Capture the cell that displays the provided text and extract its (x, y) central coordinate. 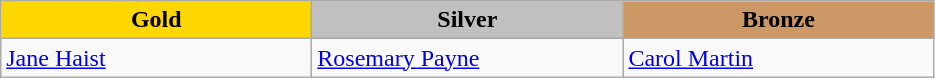
Jane Haist (156, 58)
Gold (156, 20)
Bronze (778, 20)
Silver (468, 20)
Carol Martin (778, 58)
Rosemary Payne (468, 58)
